Capture the cell that displays the provided text and extract its (X, Y) central coordinate. 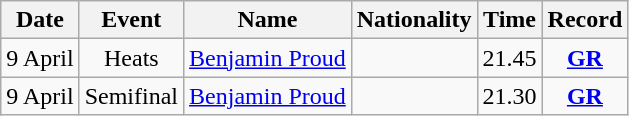
Record (585, 20)
Nationality (414, 20)
21.45 (510, 58)
Event (131, 20)
Date (40, 20)
21.30 (510, 96)
Name (268, 20)
Time (510, 20)
Semifinal (131, 96)
Heats (131, 58)
